Scan for the cell matching the given text and deliver its (X, Y) coordinate at center. 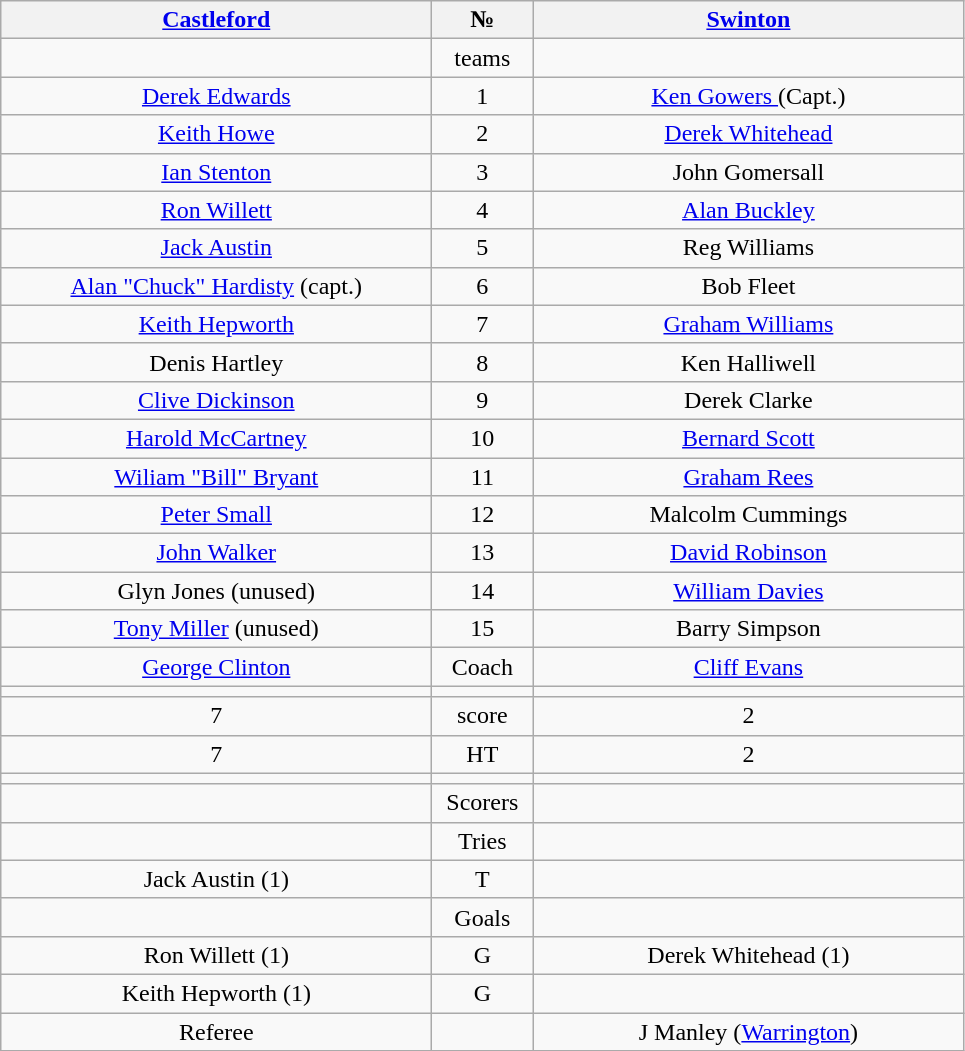
Keith Howe (216, 134)
Ken Gowers (Capt.) (748, 96)
Tony Miller (unused) (216, 629)
Tries (482, 841)
8 (482, 362)
Coach (482, 667)
15 (482, 629)
Scorers (482, 803)
Clive Dickinson (216, 400)
9 (482, 400)
Ron Willett (216, 210)
Bob Fleet (748, 286)
John Walker (216, 553)
Jack Austin (216, 248)
5 (482, 248)
Castleford (216, 20)
Peter Small (216, 515)
Derek Edwards (216, 96)
T (482, 879)
Swinton (748, 20)
Ron Willett (1) (216, 955)
Reg Williams (748, 248)
Graham Rees (748, 477)
10 (482, 438)
John Gomersall (748, 172)
4 (482, 210)
Derek Whitehead (748, 134)
Goals (482, 917)
Keith Hepworth (216, 324)
12 (482, 515)
Alan Buckley (748, 210)
Harold McCartney (216, 438)
Alan "Chuck" Hardisty (capt.) (216, 286)
teams (482, 58)
Ian Stenton (216, 172)
J Manley (Warrington) (748, 1031)
Jack Austin (1) (216, 879)
William Davies (748, 591)
Malcolm Cummings (748, 515)
George Clinton (216, 667)
6 (482, 286)
№ (482, 20)
11 (482, 477)
HT (482, 754)
3 (482, 172)
score (482, 716)
Derek Whitehead (1) (748, 955)
David Robinson (748, 553)
Glyn Jones (unused) (216, 591)
Derek Clarke (748, 400)
Graham Williams (748, 324)
Referee (216, 1031)
1 (482, 96)
Barry Simpson (748, 629)
Cliff Evans (748, 667)
Ken Halliwell (748, 362)
13 (482, 553)
Denis Hartley (216, 362)
Wiliam "Bill" Bryant (216, 477)
Bernard Scott (748, 438)
Keith Hepworth (1) (216, 993)
14 (482, 591)
